Output the (x, y) coordinate of the center of the cell containing the given text.  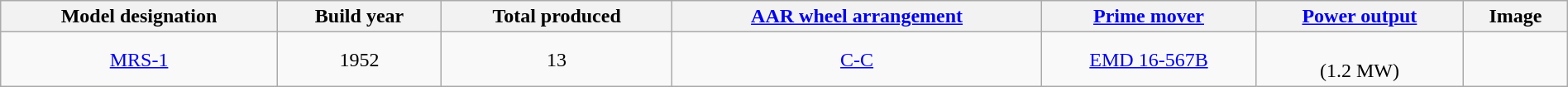
Total produced (557, 17)
13 (557, 60)
Power output (1360, 17)
C-C (857, 60)
1952 (359, 60)
Image (1515, 17)
AAR wheel arrangement (857, 17)
MRS-1 (139, 60)
(1.2 MW) (1360, 60)
Model designation (139, 17)
EMD 16-567B (1150, 60)
Build year (359, 17)
Prime mover (1150, 17)
